Capture the cell that displays the provided text and extract its [X, Y] central coordinate. 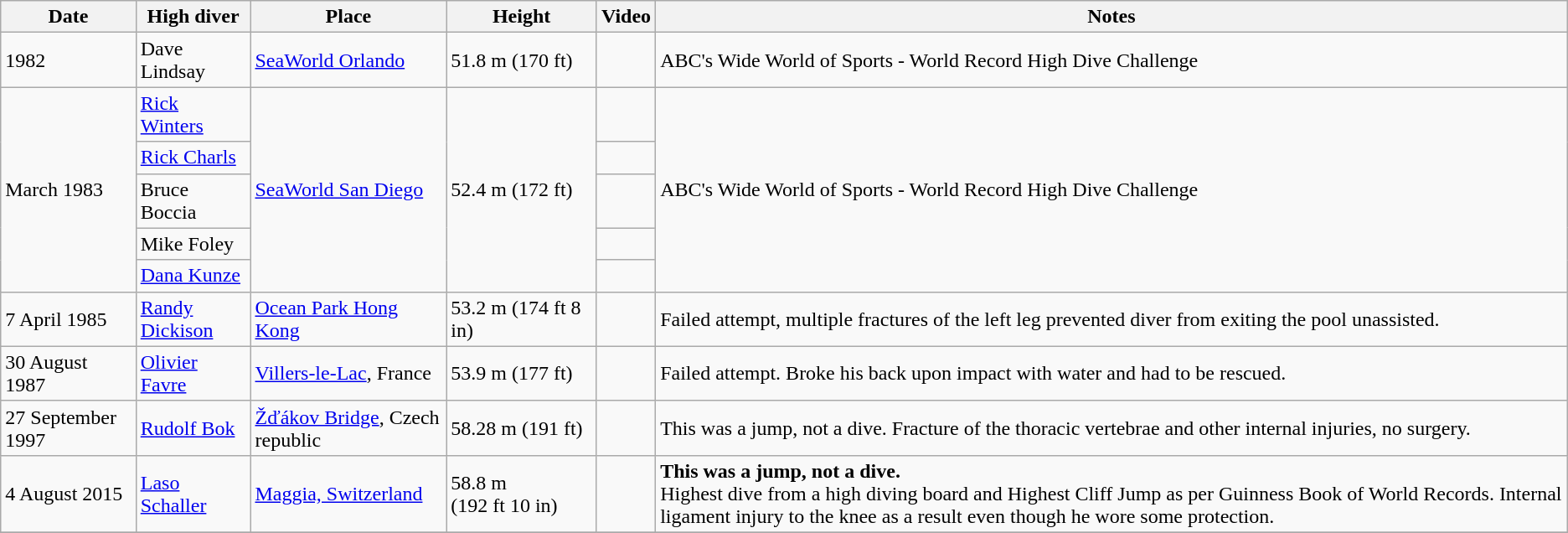
Height [522, 17]
Randy Dickison [193, 318]
4 August 2015 [69, 494]
27 September 1997 [69, 427]
Villers-le-Lac, France [348, 374]
Maggia, Switzerland [348, 494]
51.8 m (170 ft) [522, 60]
Rick Winters [193, 114]
Ocean Park Hong Kong [348, 318]
30 August 1987 [69, 374]
Failed attempt, multiple fractures of the left leg prevented diver from exiting the pool unassisted. [1112, 318]
58.8 m (192 ft 10 in) [522, 494]
March 1983 [69, 189]
SeaWorld San Diego [348, 189]
Notes [1112, 17]
Rudolf Bok [193, 427]
Rick Charls [193, 158]
Dave Lindsay [193, 60]
53.2 m (174 ft 8 in) [522, 318]
High diver [193, 17]
Laso Schaller [193, 494]
Dana Kunze [193, 276]
58.28 m (191 ft) [522, 427]
7 April 1985 [69, 318]
Žďákov Bridge, Czech republic [348, 427]
Video [626, 17]
Mike Foley [193, 244]
Failed attempt. Broke his back upon impact with water and had to be rescued. [1112, 374]
Bruce Boccia [193, 201]
1982 [69, 60]
Place [348, 17]
53.9 m (177 ft) [522, 374]
SeaWorld Orlando [348, 60]
Date [69, 17]
This was a jump, not a dive. Fracture of the thoracic vertebrae and other internal injuries, no surgery. [1112, 427]
52.4 m (172 ft) [522, 189]
Olivier Favre [193, 374]
